Output the (x, y) coordinate of the center of the cell containing the given text.  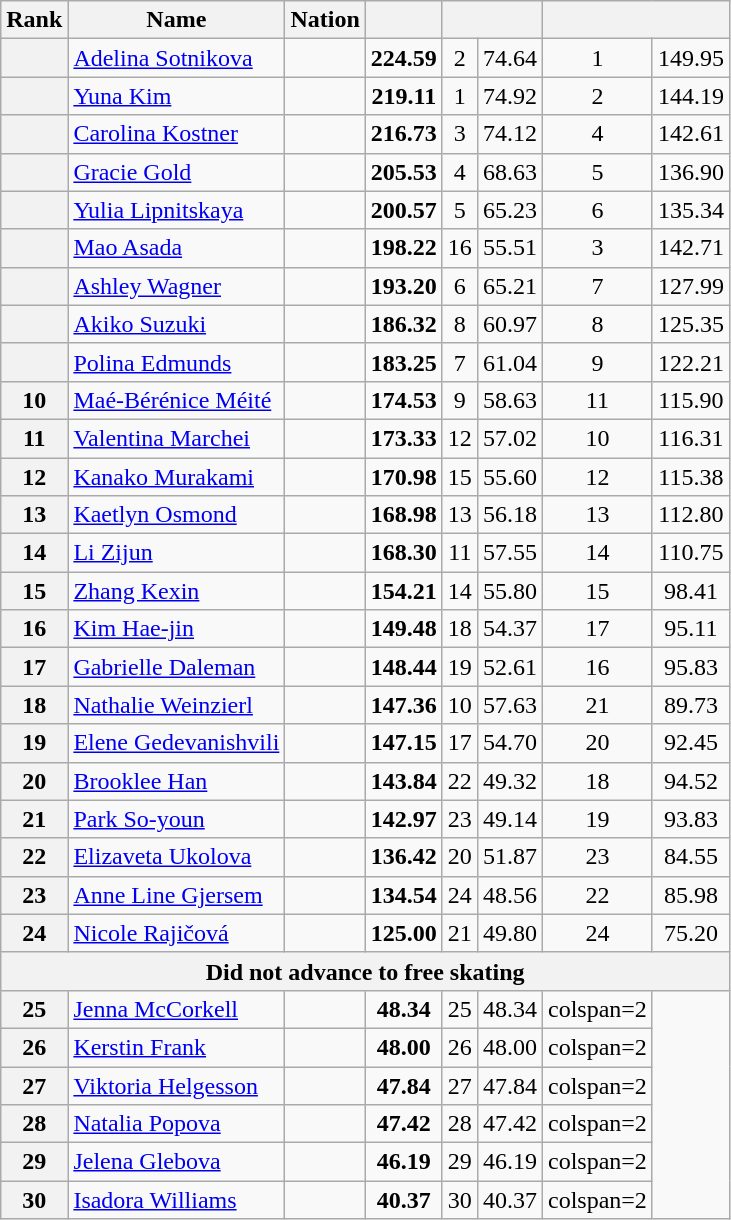
Adelina Sotnikova (176, 58)
Gabrielle Daleman (176, 667)
142.97 (404, 819)
93.83 (690, 819)
74.92 (510, 96)
224.59 (404, 58)
Akiko Suzuki (176, 324)
54.37 (510, 629)
125.35 (690, 324)
127.99 (690, 286)
Rank (34, 20)
134.54 (404, 895)
174.53 (404, 400)
Kaetlyn Osmond (176, 515)
75.20 (690, 933)
55.60 (510, 477)
95.83 (690, 667)
61.04 (510, 362)
115.90 (690, 400)
149.48 (404, 629)
Anne Line Gjersem (176, 895)
Zhang Kexin (176, 591)
Kanako Murakami (176, 477)
Jelena Glebova (176, 1162)
57.02 (510, 438)
57.63 (510, 705)
84.55 (690, 857)
149.95 (690, 58)
Nathalie Weinzierl (176, 705)
57.55 (510, 553)
148.44 (404, 667)
168.98 (404, 515)
193.20 (404, 286)
205.53 (404, 172)
110.75 (690, 553)
143.84 (404, 781)
Nation (325, 20)
94.52 (690, 781)
168.30 (404, 553)
112.80 (690, 515)
49.32 (510, 781)
65.23 (510, 210)
116.31 (690, 438)
58.63 (510, 400)
Brooklee Han (176, 781)
216.73 (404, 134)
Valentina Marchei (176, 438)
115.38 (690, 477)
198.22 (404, 248)
154.21 (404, 591)
65.21 (510, 286)
Maé-Bérénice Méité (176, 400)
170.98 (404, 477)
98.41 (690, 591)
74.64 (510, 58)
95.11 (690, 629)
55.80 (510, 591)
219.11 (404, 96)
Jenna McCorkell (176, 1009)
52.61 (510, 667)
186.32 (404, 324)
49.80 (510, 933)
Yuna Kim (176, 96)
48.56 (510, 895)
Gracie Gold (176, 172)
122.21 (690, 362)
135.34 (690, 210)
Yulia Lipnitskaya (176, 210)
60.97 (510, 324)
85.98 (690, 895)
49.14 (510, 819)
Park So-youn (176, 819)
56.18 (510, 515)
147.15 (404, 743)
173.33 (404, 438)
Mao Asada (176, 248)
Natalia Popova (176, 1124)
Ashley Wagner (176, 286)
55.51 (510, 248)
200.57 (404, 210)
136.42 (404, 857)
89.73 (690, 705)
92.45 (690, 743)
142.71 (690, 248)
Polina Edmunds (176, 362)
Elene Gedevanishvili (176, 743)
Elizaveta Ukolova (176, 857)
147.36 (404, 705)
Isadora Williams (176, 1200)
Name (176, 20)
51.87 (510, 857)
68.63 (510, 172)
125.00 (404, 933)
Carolina Kostner (176, 134)
Viktoria Helgesson (176, 1085)
136.90 (690, 172)
144.19 (690, 96)
Nicole Rajičová (176, 933)
183.25 (404, 362)
Kerstin Frank (176, 1047)
Did not advance to free skating (366, 971)
74.12 (510, 134)
54.70 (510, 743)
Kim Hae-jin (176, 629)
Li Zijun (176, 553)
142.61 (690, 134)
